Return [x, y] of the center of cell containing provided text 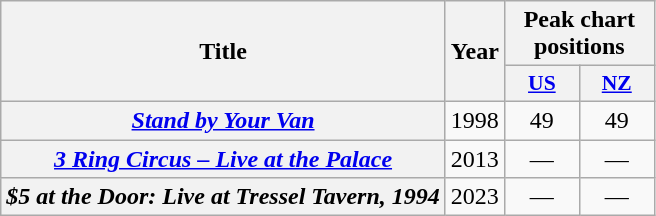
1998 [474, 120]
Year [474, 52]
Peak chart positions [579, 34]
Title [224, 52]
US [542, 84]
2023 [474, 197]
2013 [474, 159]
$5 at the Door: Live at Tressel Tavern, 1994 [224, 197]
NZ [616, 84]
Stand by Your Van [224, 120]
3 Ring Circus – Live at the Palace [224, 159]
